Find where the given text appears and provide that cell's center as (x, y) coordinate. 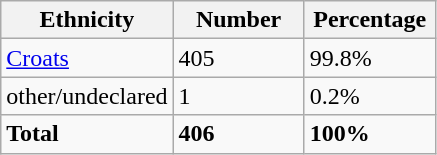
406 (238, 134)
Ethnicity (87, 20)
Total (87, 134)
405 (238, 58)
other/undeclared (87, 96)
0.2% (370, 96)
Percentage (370, 20)
100% (370, 134)
1 (238, 96)
Number (238, 20)
99.8% (370, 58)
Croats (87, 58)
